Return [x, y] of the center of cell containing provided text 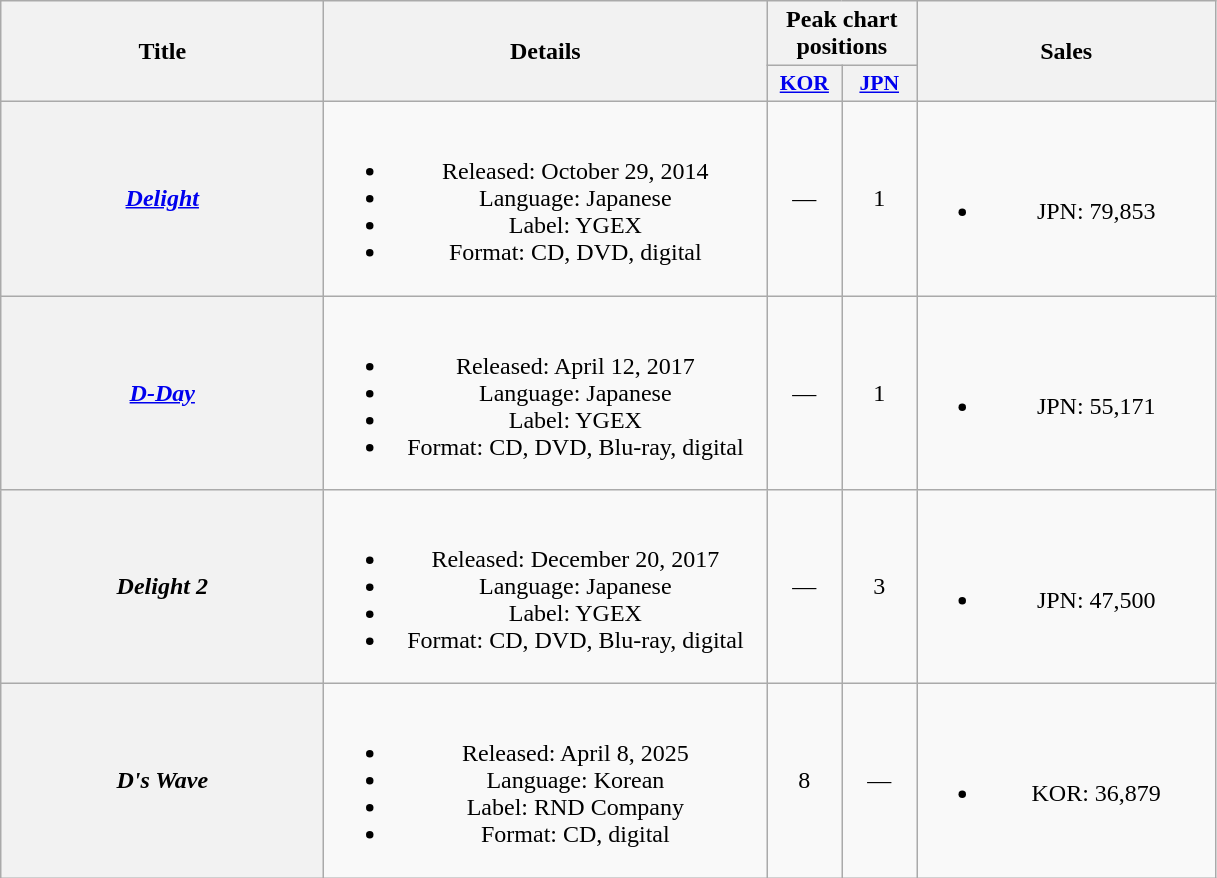
Released: April 8, 2025Language: KoreanLabel: RND CompanyFormat: CD, digital [546, 781]
JPN: 79,853 [1066, 198]
JPN: 47,500 [1066, 587]
Details [546, 52]
Peak chart positions [842, 34]
Released: October 29, 2014Language: JapaneseLabel: YGEXFormat: CD, DVD, digital [546, 198]
D-Day [162, 393]
3 [880, 587]
D's Wave [162, 781]
KOR: 36,879 [1066, 781]
Title [162, 52]
Delight [162, 198]
Sales [1066, 52]
Released: December 20, 2017Language: JapaneseLabel: YGEXFormat: CD, DVD, Blu-ray, digital [546, 587]
Delight 2 [162, 587]
JPN: 55,171 [1066, 393]
JPN [880, 84]
KOR [804, 84]
8 [804, 781]
Released: April 12, 2017Language: JapaneseLabel: YGEXFormat: CD, DVD, Blu-ray, digital [546, 393]
